Return the [X, Y] coordinate for the center point of the cell that contains the specified text.  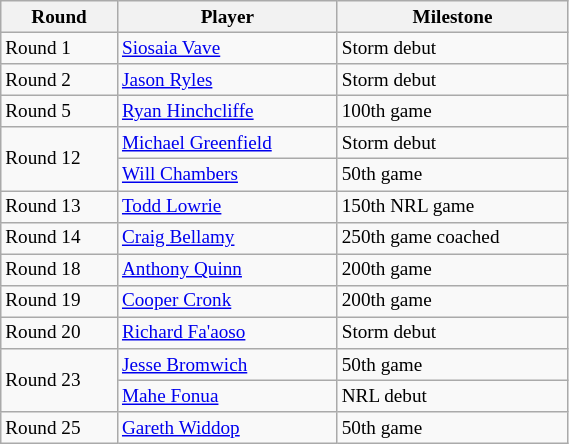
Jason Ryles [227, 80]
Round 12 [60, 158]
Milestone [452, 17]
100th game [452, 111]
Cooper Cronk [227, 301]
Round 25 [60, 428]
Michael Greenfield [227, 143]
NRL debut [452, 396]
Round 14 [60, 238]
Round 18 [60, 270]
Round 1 [60, 48]
Round 20 [60, 333]
Richard Fa'aoso [227, 333]
Anthony Quinn [227, 270]
Jesse Bromwich [227, 365]
Round [60, 17]
Todd Lowrie [227, 206]
Mahe Fonua [227, 396]
Player [227, 17]
Siosaia Vave [227, 48]
Gareth Widdop [227, 428]
Craig Bellamy [227, 238]
Will Chambers [227, 175]
Ryan Hinchcliffe [227, 111]
150th NRL game [452, 206]
Round 13 [60, 206]
Round 23 [60, 380]
250th game coached [452, 238]
Round 19 [60, 301]
Round 5 [60, 111]
Round 2 [60, 80]
